For the text-containing cell, return its midpoint in (x, y) coordinate format. 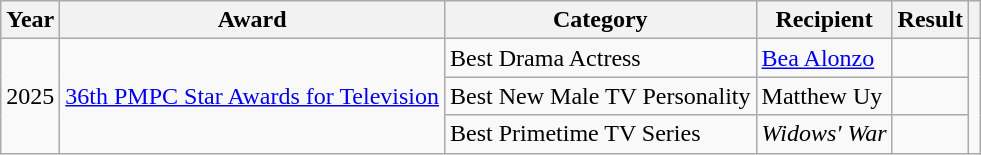
2025 (30, 96)
Result (930, 20)
Recipient (824, 20)
Best Drama Actress (600, 58)
Widows' War (824, 134)
Category (600, 20)
Matthew Uy (824, 96)
Best Primetime TV Series (600, 134)
Best New Male TV Personality (600, 96)
Year (30, 20)
Bea Alonzo (824, 58)
36th PMPC Star Awards for Television (252, 96)
Award (252, 20)
